Capture the cell that displays the provided text and extract its (x, y) central coordinate. 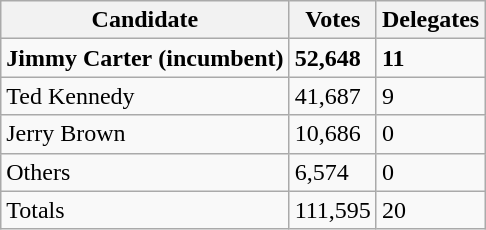
Others (145, 172)
Votes (332, 20)
Totals (145, 210)
Delegates (430, 20)
Ted Kennedy (145, 96)
9 (430, 96)
Candidate (145, 20)
6,574 (332, 172)
Jimmy Carter (incumbent) (145, 58)
10,686 (332, 134)
Jerry Brown (145, 134)
111,595 (332, 210)
11 (430, 58)
20 (430, 210)
41,687 (332, 96)
52,648 (332, 58)
